Capture the cell that displays the provided text and extract its [X, Y] central coordinate. 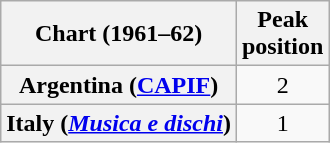
1 [282, 123]
2 [282, 85]
Peakposition [282, 34]
Argentina (CAPIF) [119, 85]
Chart (1961–62) [119, 34]
Italy (Musica e dischi) [119, 123]
